Provide the [X, Y] coordinate of the cell's center where the given text is located.  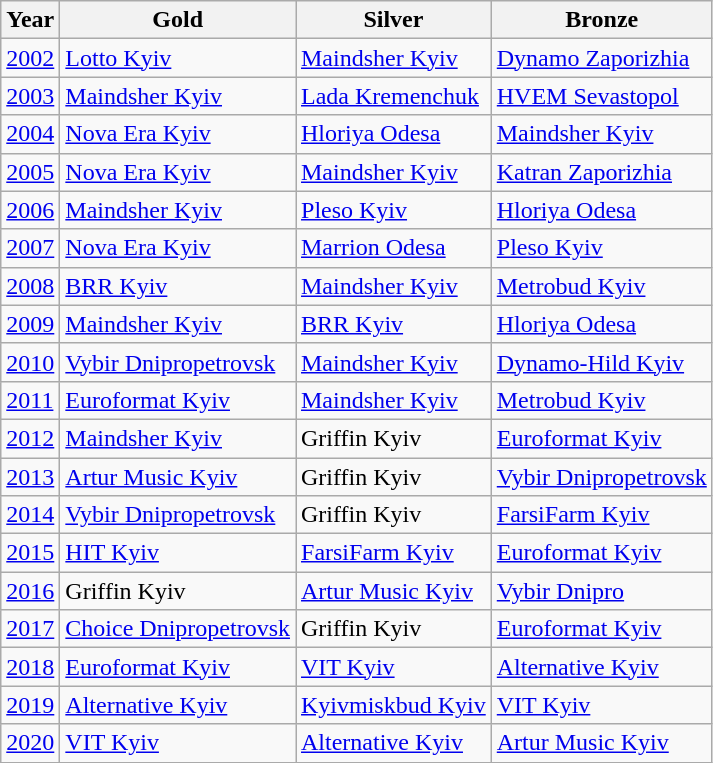
2008 [30, 286]
Gold [178, 20]
Choice Dnipropetrovsk [178, 629]
2010 [30, 362]
2013 [30, 477]
2017 [30, 629]
2009 [30, 324]
Dynamo-Hild Kyiv [602, 362]
2003 [30, 96]
2006 [30, 210]
2015 [30, 553]
2007 [30, 248]
Katran Zaporizhia [602, 172]
2014 [30, 515]
2004 [30, 134]
Dynamo Zaporizhia [602, 58]
2016 [30, 591]
Kyivmiskbud Kyiv [394, 705]
Lotto Kyiv [178, 58]
Lada Kremenchuk [394, 96]
Bronze [602, 20]
Year [30, 20]
HIT Kyiv [178, 553]
Vybir Dnipro [602, 591]
2005 [30, 172]
2019 [30, 705]
2020 [30, 743]
2018 [30, 667]
2011 [30, 400]
2012 [30, 438]
Marrion Odesa [394, 248]
HVEM Sevastopol [602, 96]
Silver [394, 20]
2002 [30, 58]
